Determine the (X, Y) coordinate at the center of the cell enclosing the given text.  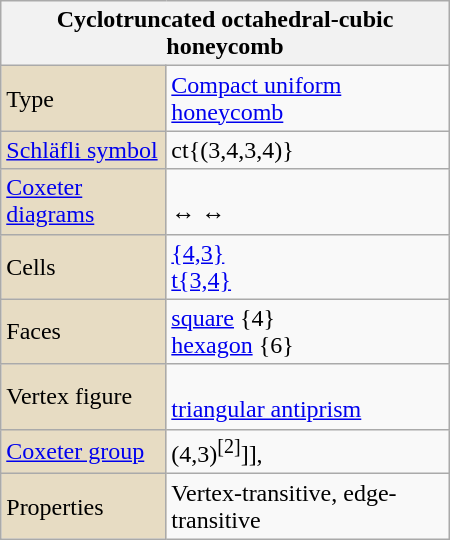
ct{(3,4,3,4)} (308, 150)
Compact uniform honeycomb (308, 98)
square {4}hexagon {6} (308, 332)
Vertex figure (84, 396)
Vertex-transitive, edge-transitive (308, 506)
(4,3)[2]]], (308, 452)
↔ ↔ (308, 202)
Cells (84, 266)
Cyclotruncated octahedral-cubic honeycomb (225, 34)
Properties (84, 506)
Coxeter group (84, 452)
triangular antiprism (308, 396)
Type (84, 98)
Schläfli symbol (84, 150)
Coxeter diagrams (84, 202)
{4,3} t{3,4} (308, 266)
Faces (84, 332)
